Provide the (X, Y) coordinate of the cell's center where the given text is located.  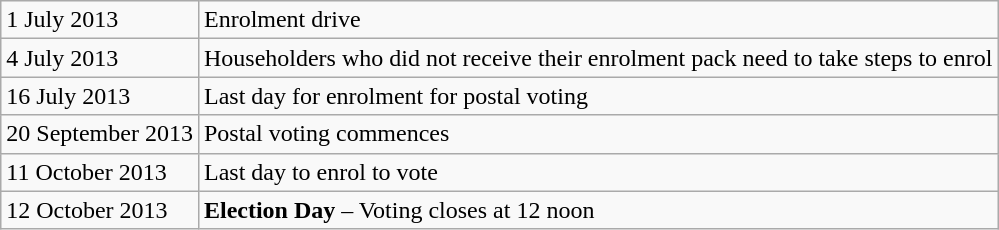
Last day to enrol to vote (598, 172)
Election Day – Voting closes at 12 noon (598, 210)
20 September 2013 (100, 134)
11 October 2013 (100, 172)
1 July 2013 (100, 20)
Householders who did not receive their enrolment pack need to take steps to enrol (598, 58)
12 October 2013 (100, 210)
Last day for enrolment for postal voting (598, 96)
16 July 2013 (100, 96)
Enrolment drive (598, 20)
4 July 2013 (100, 58)
Postal voting commences (598, 134)
